Return [X, Y] of the center of cell containing provided text 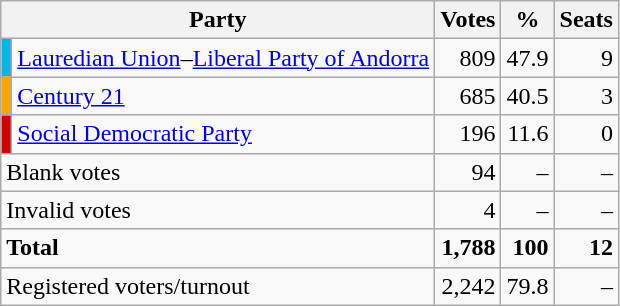
Party [218, 20]
685 [468, 96]
12 [586, 248]
Registered voters/turnout [218, 286]
11.6 [528, 134]
% [528, 20]
809 [468, 58]
Votes [468, 20]
9 [586, 58]
Century 21 [224, 96]
1,788 [468, 248]
Blank votes [218, 172]
Invalid votes [218, 210]
196 [468, 134]
Total [218, 248]
47.9 [528, 58]
40.5 [528, 96]
0 [586, 134]
79.8 [528, 286]
Lauredian Union–Liberal Party of Andorra [224, 58]
100 [528, 248]
Seats [586, 20]
3 [586, 96]
Social Democratic Party [224, 134]
94 [468, 172]
4 [468, 210]
2,242 [468, 286]
